Identify which cell holds the provided text, then report its (x, y) central coordinate. 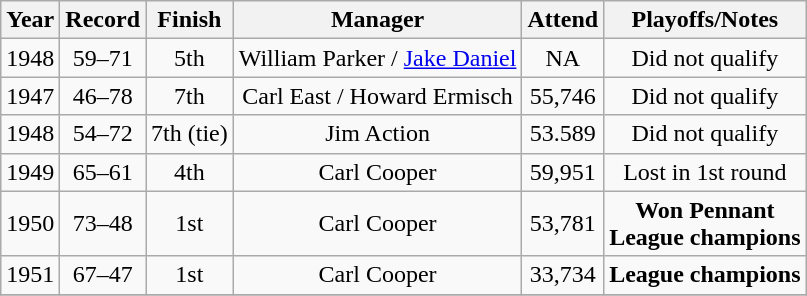
46–78 (103, 96)
Finish (190, 20)
William Parker / Jake Daniel (378, 58)
5th (190, 58)
1950 (30, 224)
54–72 (103, 134)
33,734 (563, 275)
59,951 (563, 172)
7th (190, 96)
7th (tie) (190, 134)
1947 (30, 96)
1951 (30, 275)
League champions (705, 275)
NA (563, 58)
55,746 (563, 96)
Lost in 1st round (705, 172)
Record (103, 20)
Attend (563, 20)
1949 (30, 172)
53.589 (563, 134)
Won PennantLeague champions (705, 224)
53,781 (563, 224)
Carl East / Howard Ermisch (378, 96)
67–47 (103, 275)
Jim Action (378, 134)
Manager (378, 20)
4th (190, 172)
65–61 (103, 172)
59–71 (103, 58)
Playoffs/Notes (705, 20)
Year (30, 20)
73–48 (103, 224)
